Scan for the cell matching the given text and deliver its [x, y] coordinate at center. 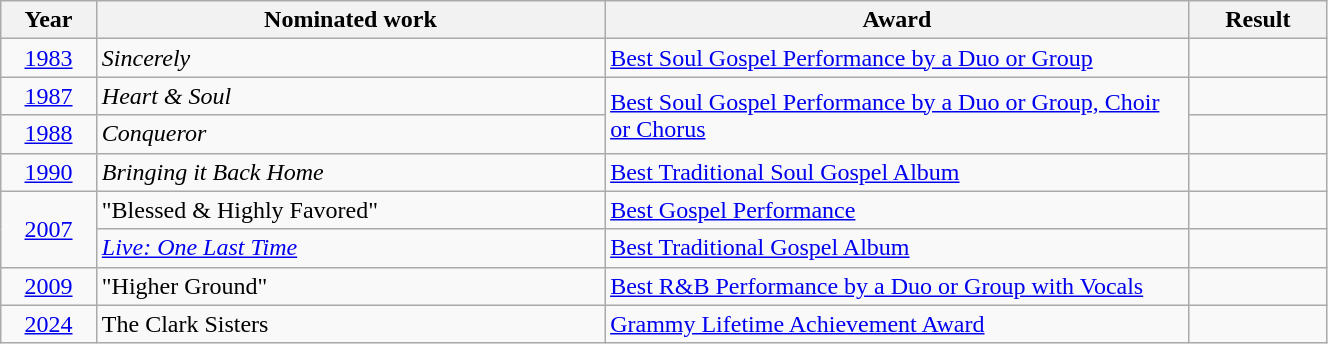
Best Gospel Performance [898, 210]
Best Traditional Gospel Album [898, 248]
1988 [49, 134]
Award [898, 20]
The Clark Sisters [350, 324]
"Higher Ground" [350, 286]
Heart & Soul [350, 96]
"Blessed & Highly Favored" [350, 210]
Bringing it Back Home [350, 172]
Best Soul Gospel Performance by a Duo or Group [898, 58]
Nominated work [350, 20]
Conqueror [350, 134]
Best Traditional Soul Gospel Album [898, 172]
1983 [49, 58]
2009 [49, 286]
Sincerely [350, 58]
1987 [49, 96]
Result [1258, 20]
Best R&B Performance by a Duo or Group with Vocals [898, 286]
Best Soul Gospel Performance by a Duo or Group, Choir or Chorus [898, 115]
2024 [49, 324]
Grammy Lifetime Achievement Award [898, 324]
Live: One Last Time [350, 248]
1990 [49, 172]
Year [49, 20]
2007 [49, 229]
